Pinpoint the cell where the given text exists, returning its [x, y] midpoint coordinate. 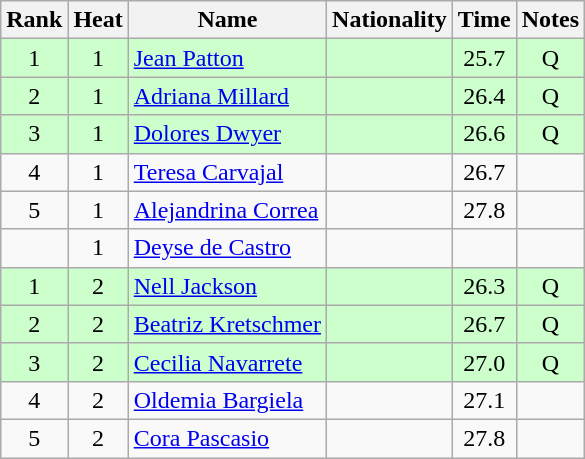
27.1 [484, 400]
25.7 [484, 58]
27.0 [484, 362]
26.3 [484, 286]
Nell Jackson [227, 286]
Notes [550, 20]
Beatriz Kretschmer [227, 324]
Oldemia Bargiela [227, 400]
Jean Patton [227, 58]
Name [227, 20]
Deyse de Castro [227, 248]
Alejandrina Correa [227, 210]
26.4 [484, 96]
Nationality [390, 20]
Heat [98, 20]
Cora Pascasio [227, 438]
Cecilia Navarrete [227, 362]
Dolores Dwyer [227, 134]
Rank [34, 20]
Teresa Carvajal [227, 172]
Adriana Millard [227, 96]
Time [484, 20]
26.6 [484, 134]
